From the cell containing the given text, extract its center point as (x, y) coordinate. 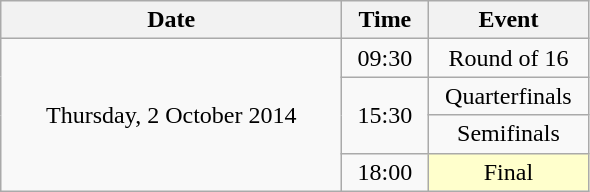
Thursday, 2 October 2014 (172, 115)
Quarterfinals (508, 96)
09:30 (385, 58)
Date (172, 20)
Round of 16 (508, 58)
18:00 (385, 172)
Time (385, 20)
Event (508, 20)
Semifinals (508, 134)
Final (508, 172)
15:30 (385, 115)
